Locate the cell with the specified text and output its [x, y] center coordinate. 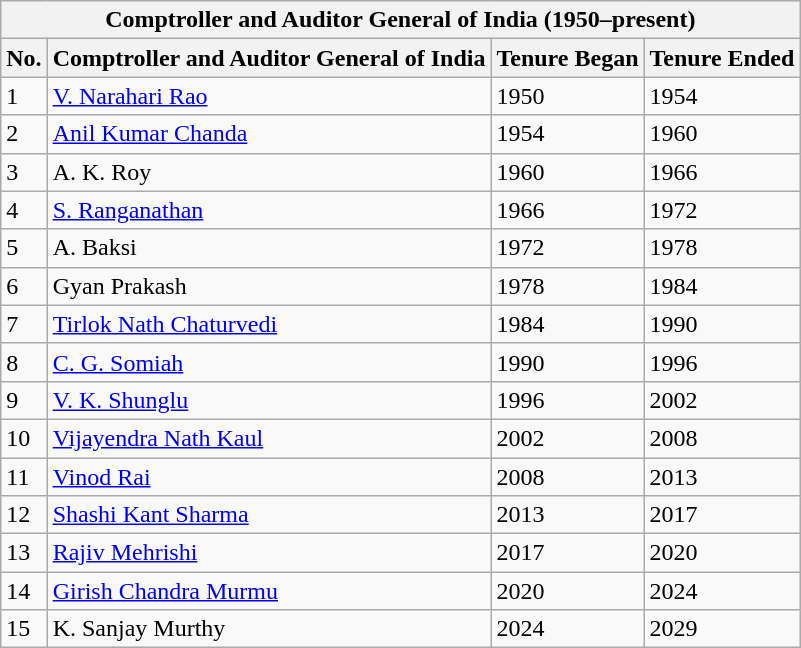
Girish Chandra Murmu [269, 591]
1950 [568, 96]
2 [24, 134]
Shashi Kant Sharma [269, 515]
Rajiv Mehrishi [269, 553]
2029 [722, 629]
Comptroller and Auditor General of India [269, 58]
Vinod Rai [269, 477]
Comptroller and Auditor General of India (1950–present) [400, 20]
V. Narahari Rao [269, 96]
4 [24, 210]
15 [24, 629]
A. K. Roy [269, 172]
C. G. Somiah [269, 362]
K. Sanjay Murthy [269, 629]
3 [24, 172]
A. Baksi [269, 248]
9 [24, 400]
Anil Kumar Chanda [269, 134]
13 [24, 553]
14 [24, 591]
Gyan Prakash [269, 286]
7 [24, 324]
11 [24, 477]
V. K. Shunglu [269, 400]
Vijayendra Nath Kaul [269, 438]
1 [24, 96]
6 [24, 286]
10 [24, 438]
8 [24, 362]
5 [24, 248]
Tenure Ended [722, 58]
Tenure Began [568, 58]
S. Ranganathan [269, 210]
No. [24, 58]
12 [24, 515]
Tirlok Nath Chaturvedi [269, 324]
